Determine the [x, y] coordinate at the center of the cell enclosing the given text.  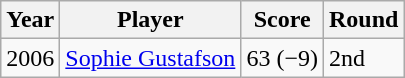
2nd [363, 58]
Player [150, 20]
63 (−9) [282, 58]
Score [282, 20]
Sophie Gustafson [150, 58]
Year [30, 20]
2006 [30, 58]
Round [363, 20]
